Return [X, Y] of the center of cell containing provided text 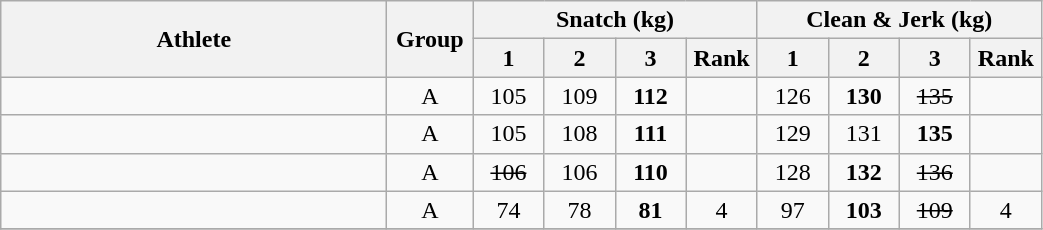
74 [508, 210]
81 [650, 210]
110 [650, 172]
Group [430, 39]
Clean & Jerk (kg) [899, 20]
111 [650, 134]
108 [580, 134]
136 [934, 172]
128 [792, 172]
132 [864, 172]
78 [580, 210]
Snatch (kg) [615, 20]
Athlete [194, 39]
130 [864, 96]
126 [792, 96]
131 [864, 134]
103 [864, 210]
97 [792, 210]
112 [650, 96]
129 [792, 134]
